Return the (X, Y) coordinate for the center point of the cell that contains the specified text.  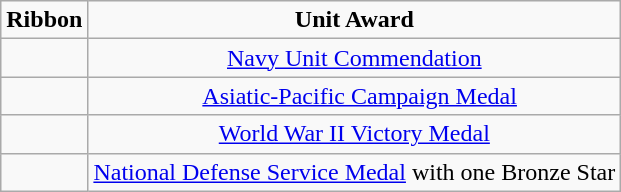
Asiatic-Pacific Campaign Medal (354, 96)
Unit Award (354, 20)
National Defense Service Medal with one Bronze Star (354, 172)
Ribbon (44, 20)
World War II Victory Medal (354, 134)
Navy Unit Commendation (354, 58)
